Identify which cell holds the provided text, then report its [X, Y] central coordinate. 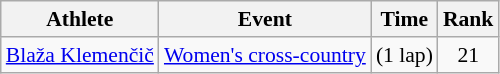
Women's cross-country [265, 55]
21 [468, 55]
Time [404, 19]
(1 lap) [404, 55]
Athlete [80, 19]
Rank [468, 19]
Event [265, 19]
Blaža Klemenčič [80, 55]
